Locate the cell with the specified text and output its [x, y] center coordinate. 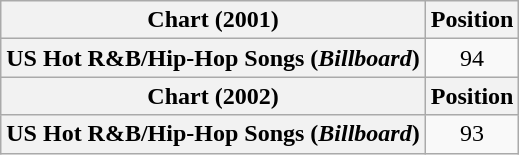
94 [472, 58]
Chart (2001) [213, 20]
93 [472, 134]
Chart (2002) [213, 96]
